Identify which cell holds the provided text, then report its (X, Y) central coordinate. 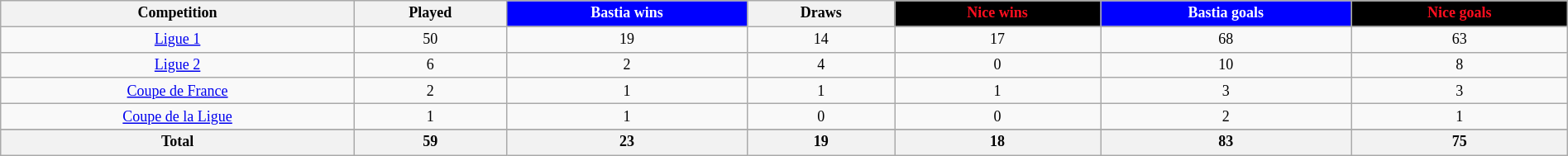
Bastia wins (627, 13)
50 (430, 40)
4 (821, 64)
8 (1459, 64)
68 (1226, 40)
Coupe de la Ligue (178, 116)
Total (178, 142)
63 (1459, 40)
Coupe de France (178, 91)
10 (1226, 64)
Bastia goals (1226, 13)
59 (430, 142)
Nice goals (1459, 13)
Played (430, 13)
18 (997, 142)
Draws (821, 13)
17 (997, 40)
23 (627, 142)
14 (821, 40)
83 (1226, 142)
75 (1459, 142)
Competition (178, 13)
6 (430, 64)
Ligue 2 (178, 64)
Ligue 1 (178, 40)
Nice wins (997, 13)
